Detect which cell encompasses the target text, then output its [x, y] center coordinate. 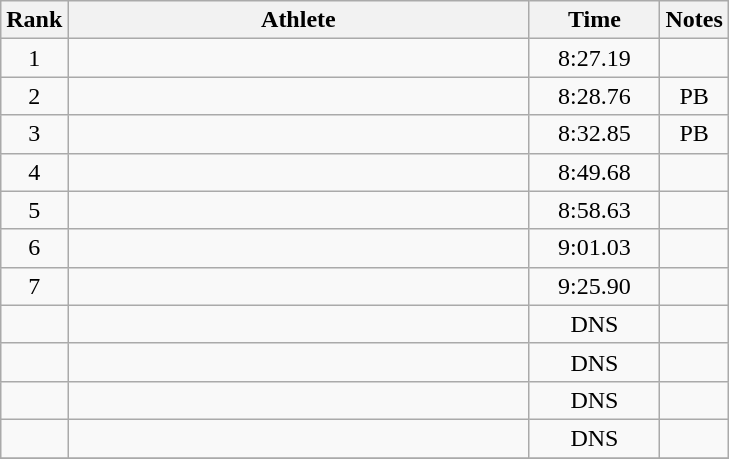
2 [34, 96]
8:58.63 [594, 210]
5 [34, 210]
Notes [694, 20]
6 [34, 248]
9:01.03 [594, 248]
8:32.85 [594, 134]
8:27.19 [594, 58]
9:25.90 [594, 286]
Time [594, 20]
4 [34, 172]
Rank [34, 20]
8:49.68 [594, 172]
8:28.76 [594, 96]
1 [34, 58]
7 [34, 286]
Athlete [298, 20]
3 [34, 134]
